Scan for the cell matching the given text and deliver its [x, y] coordinate at center. 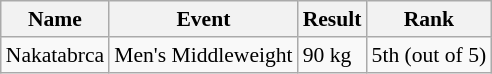
5th (out of 5) [430, 55]
Event [203, 19]
Men's Middleweight [203, 55]
Nakatabrca [55, 55]
Result [332, 19]
Rank [430, 19]
90 kg [332, 55]
Name [55, 19]
